Pinpoint the cell where the given text exists, returning its [X, Y] midpoint coordinate. 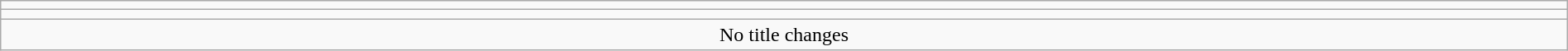
No title changes [784, 35]
